Return the (X, Y) coordinate for the center point of the cell that contains the specified text.  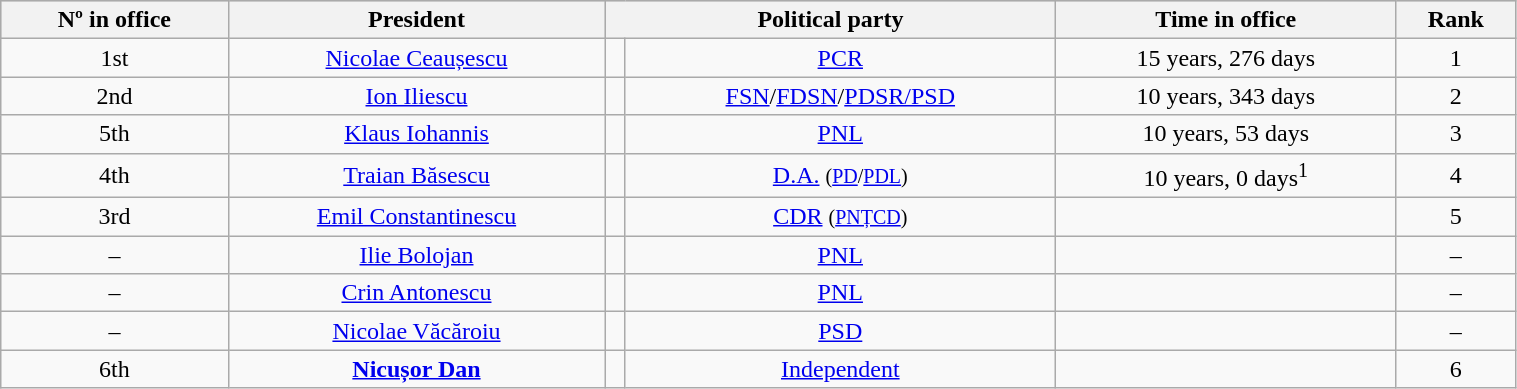
Nicolae Ceaușescu (416, 58)
D.A. (PD/PDL) (840, 176)
15 years, 276 days (1226, 58)
Independent (840, 369)
2nd (114, 96)
5 (1456, 217)
2 (1456, 96)
Nicușor Dan (416, 369)
Crin Antonescu (416, 293)
President (416, 20)
3 (1456, 134)
4th (114, 176)
PSD (840, 331)
PCR (840, 58)
Traian Băsescu (416, 176)
FSN/FDSN/PDSR/PSD (840, 96)
Rank (1456, 20)
Nº in office (114, 20)
Time in office (1226, 20)
3rd (114, 217)
CDR (PNȚCD) (840, 217)
10 years, 343 days (1226, 96)
10 years, 0 days1 (1226, 176)
5th (114, 134)
6th (114, 369)
10 years, 53 days (1226, 134)
1st (114, 58)
Emil Constantinescu (416, 217)
Ion Iliescu (416, 96)
Nicolae Văcăroiu (416, 331)
Ilie Bolojan (416, 255)
Political party (830, 20)
4 (1456, 176)
Klaus Iohannis (416, 134)
6 (1456, 369)
1 (1456, 58)
